Identify which cell holds the provided text, then report its [X, Y] central coordinate. 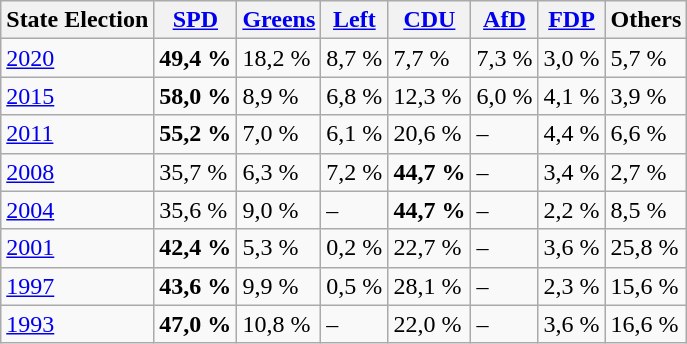
State Election [78, 20]
22,0 % [430, 324]
6,6 % [646, 134]
15,6 % [646, 286]
2020 [78, 58]
7,2 % [354, 172]
Left [354, 20]
6,3 % [279, 172]
2015 [78, 96]
7,0 % [279, 134]
8,5 % [646, 210]
7,7 % [430, 58]
2004 [78, 210]
4,1 % [572, 96]
2,3 % [572, 286]
5,3 % [279, 248]
43,6 % [196, 286]
6,8 % [354, 96]
Greens [279, 20]
58,0 % [196, 96]
9,0 % [279, 210]
Others [646, 20]
55,2 % [196, 134]
AfD [504, 20]
2011 [78, 134]
2,2 % [572, 210]
2,7 % [646, 172]
3,9 % [646, 96]
4,4 % [572, 134]
1997 [78, 286]
12,3 % [430, 96]
49,4 % [196, 58]
16,6 % [646, 324]
3,4 % [572, 172]
3,0 % [572, 58]
10,8 % [279, 324]
1993 [78, 324]
47,0 % [196, 324]
5,7 % [646, 58]
SPD [196, 20]
28,1 % [430, 286]
8,7 % [354, 58]
42,4 % [196, 248]
8,9 % [279, 96]
6,1 % [354, 134]
22,7 % [430, 248]
0,2 % [354, 248]
35,6 % [196, 210]
18,2 % [279, 58]
25,8 % [646, 248]
2008 [78, 172]
6,0 % [504, 96]
FDP [572, 20]
CDU [430, 20]
9,9 % [279, 286]
20,6 % [430, 134]
0,5 % [354, 286]
7,3 % [504, 58]
35,7 % [196, 172]
2001 [78, 248]
